Output the [X, Y] coordinate of the center of the cell containing the given text.  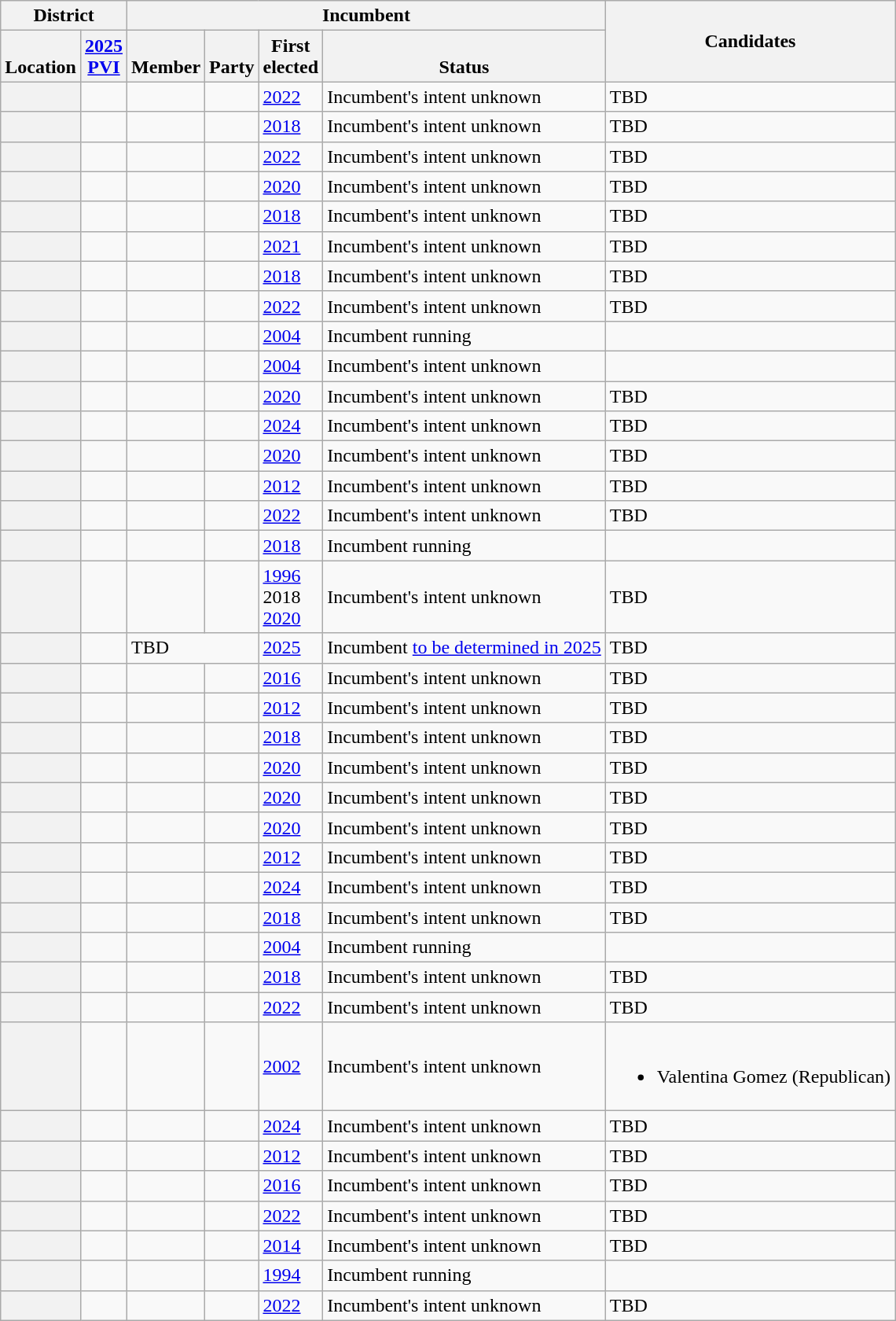
Incumbent to be determined in 2025 [465, 648]
Valentina Gomez (Republican) [750, 1066]
2021 [291, 246]
District [64, 16]
2002 [291, 1066]
Firstelected [291, 57]
2025PVI [104, 57]
Location [41, 57]
Candidates [750, 41]
Incumbent [366, 16]
Member [167, 57]
2025 [291, 648]
2014 [291, 1246]
Status [465, 57]
19962018 2020 [291, 597]
Party [232, 57]
1994 [291, 1275]
